Output the [x, y] coordinate of the center of the cell containing the given text.  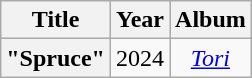
"Spruce" [56, 58]
Tori [211, 58]
Title [56, 20]
2024 [140, 58]
Year [140, 20]
Album [211, 20]
